Provide the [X, Y] coordinate of the cell's center where the given text is located.  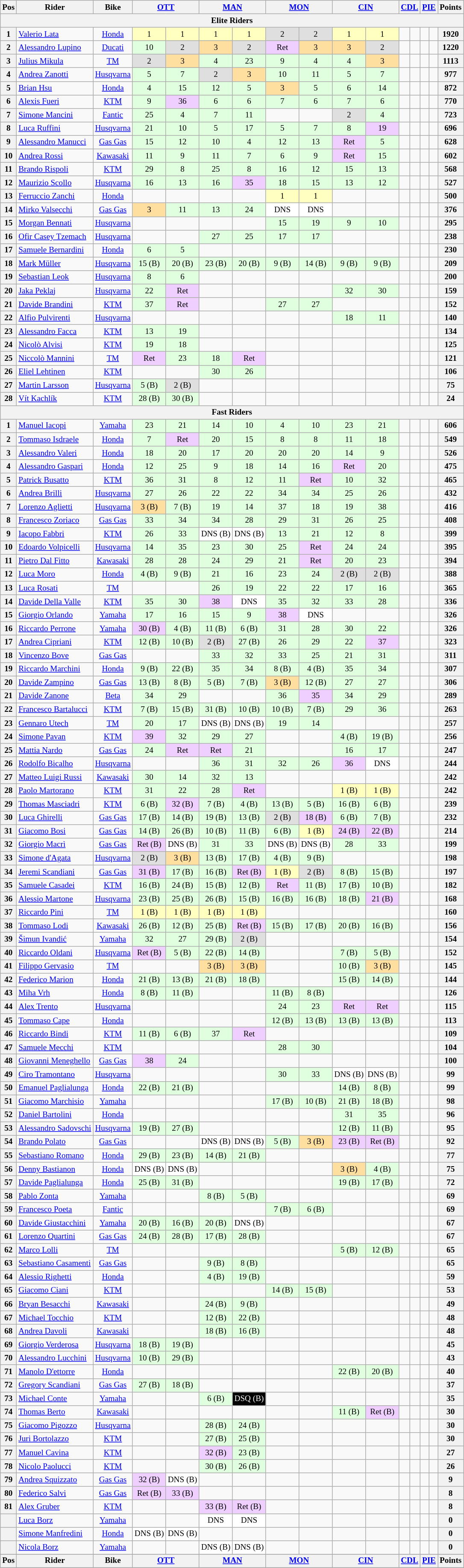
121 [450, 358]
134 [450, 331]
Šimun Ivandić [55, 939]
Niccolò Mannini [55, 358]
395 [450, 547]
Manuel Iacopi [55, 426]
61 [9, 1237]
42 [9, 980]
78 [9, 1466]
Francesco Poeta [55, 1210]
Eliel Lehtinen [55, 372]
Giacomo Marchisio [55, 1101]
Paolo Martorano [55, 791]
Michael Conte [55, 1399]
Riccardo Perrone [55, 629]
Simone Pavan [55, 737]
76 [9, 1439]
Federico Salvi [55, 1493]
408 [450, 521]
Davide Zampino [55, 683]
50 [9, 1088]
Fast Riders [232, 412]
160 [450, 912]
Riccardo Oldani [55, 953]
Ferruccio Zanchi [55, 196]
Simone Mancini [55, 115]
Valerio Lata [55, 34]
104 [450, 1047]
247 [450, 750]
Mark Müller [55, 264]
770 [450, 102]
Alessandro Valeri [55, 453]
92 [450, 1142]
198 [450, 858]
Giorgio Orlando [55, 615]
125 [450, 345]
696 [450, 129]
230 [450, 250]
DSQ (B) [249, 1399]
Marco Lolli [55, 1250]
Iacopo Fabbri [55, 534]
Luca Ghirelli [55, 818]
Bryan Besacchi [55, 1304]
Lorenzo Aglietti [55, 507]
Jaka Peklaj [55, 291]
Andrea Cipriani [55, 642]
Tommaso Cape [55, 1021]
Luca Moro [55, 574]
Thomas Berto [55, 1412]
Luca Rosati [55, 588]
Davide Zanone [55, 696]
79 [9, 1480]
73 [9, 1399]
Davide Della Valle [55, 602]
58 [9, 1196]
Pietro Dal Fitto [55, 561]
1920 [450, 34]
52 [9, 1115]
323 [450, 642]
62 [9, 1250]
Alessandro Facca [55, 331]
Sebastiano Romano [55, 1156]
Tommaso Lodi [55, 926]
977 [450, 75]
68 [9, 1331]
Daniel Bartolini [55, 1115]
Alex Trento [55, 1007]
Gennaro Utech [55, 723]
1113 [450, 61]
47 [9, 1047]
872 [450, 88]
Samuele Casadei [55, 885]
100 [450, 1061]
Filippo Gervasio [55, 966]
365 [450, 588]
Pablo Zonta [55, 1196]
Davide Brandini [55, 304]
214 [450, 831]
388 [450, 574]
Matteo Luigi Russi [55, 777]
Nicolo Paolucci [55, 1466]
Alex Gruber [55, 1507]
Alessandro Lupino [55, 47]
Giovanni Meneghello [55, 1061]
Thomas Masciadri [55, 804]
81 [9, 1507]
Morgan Bennati [55, 223]
Vincenzo Bove [55, 655]
154 [450, 939]
182 [450, 885]
432 [450, 494]
Brando Polato [55, 1142]
602 [450, 156]
606 [450, 426]
Jeremi Scandiani [55, 872]
115 [450, 1007]
168 [450, 899]
Ciro Tramontano [55, 1074]
Juri Bortolazzo [55, 1439]
144 [450, 980]
Riccardo Bindi [55, 1034]
Alessandro Manucci [55, 142]
113 [450, 1021]
Brian Hsu [55, 88]
723 [450, 115]
311 [450, 655]
500 [450, 196]
Ducati [113, 47]
57 [9, 1182]
263 [450, 710]
336 [450, 602]
Riccardo Marchini [55, 669]
Gregory Scandiani [55, 1385]
238 [450, 237]
66 [9, 1304]
Andrea Squizzato [55, 1480]
Maurizio Scollo [55, 183]
Alessio Righetti [55, 1277]
Beta [113, 696]
Manolo D'ettorre [55, 1372]
Vít Kachlík [55, 399]
74 [9, 1412]
199 [450, 845]
Andrea Brilli [55, 494]
549 [450, 439]
Sebastian Leok [55, 277]
95 [450, 1129]
Elite Riders [232, 20]
Alessandro Sadovschi [55, 1129]
54 [9, 1142]
Edoardo Volpicelli [55, 547]
63 [9, 1264]
Andrea Zanotti [55, 75]
394 [450, 561]
Ofir Casey Tzemach [55, 237]
145 [450, 966]
60 [9, 1223]
Giorgio Macrì [55, 845]
Nicolò Alvisi [55, 345]
Rodolfo Bicalho [55, 764]
Luca Ruffini [55, 129]
Giacomo Ciani [55, 1290]
416 [450, 507]
Patrick Busatto [55, 480]
Michael Tocchio [55, 1318]
96 [450, 1115]
Giacomo Pigozzo [55, 1426]
257 [450, 723]
Andrea Davoli [55, 1331]
Giacomo Bosi [55, 831]
Davide Paglialunga [55, 1182]
Manuel Cavina [55, 1453]
Riccardo Pini [55, 912]
Lorenzo Quartini [55, 1237]
Alessio Martone [55, 899]
Brando Rispoli [55, 169]
Simone d'Agata [55, 858]
526 [450, 453]
55 [9, 1156]
376 [450, 210]
Giorgio Verderosa [55, 1345]
Simone Manfredini [55, 1534]
Alessandro Lucchini [55, 1358]
Luca Borz [55, 1520]
628 [450, 142]
44 [9, 1007]
295 [450, 223]
51 [9, 1101]
Mirko Valsecchi [55, 210]
Davide Giustacchini [55, 1223]
197 [450, 872]
289 [450, 696]
98 [450, 1101]
126 [450, 993]
256 [450, 737]
Samuele Mecchi [55, 1047]
140 [450, 318]
Martin Larsson [55, 385]
Alessandro Gaspari [55, 466]
70 [9, 1358]
156 [450, 926]
Nicola Borz [55, 1548]
71 [9, 1372]
232 [450, 818]
109 [450, 1034]
Sebastiano Casamenti [55, 1264]
465 [450, 480]
Andrea Rossi [55, 156]
159 [450, 291]
Emanuel Paglialunga [55, 1088]
306 [450, 683]
106 [450, 372]
80 [9, 1493]
Miha Vrh [55, 993]
239 [450, 804]
Samuele Bernardini [55, 250]
568 [450, 169]
Julius Mikula [55, 61]
307 [450, 669]
200 [450, 277]
Alfio Pulvirenti [55, 318]
Francesco Bartalucci [55, 710]
1220 [450, 47]
Mattia Nardo [55, 750]
475 [450, 466]
399 [450, 534]
64 [9, 1277]
244 [450, 764]
56 [9, 1169]
Francesco Zoriaco [55, 521]
Federico Marion [55, 980]
527 [450, 183]
41 [9, 966]
209 [450, 264]
Denny Bastianon [55, 1169]
Alexis Fueri [55, 102]
46 [9, 1034]
Tommaso Isdraele [55, 439]
